Search for the cell housing the specified text and yield its (X, Y) center coordinate. 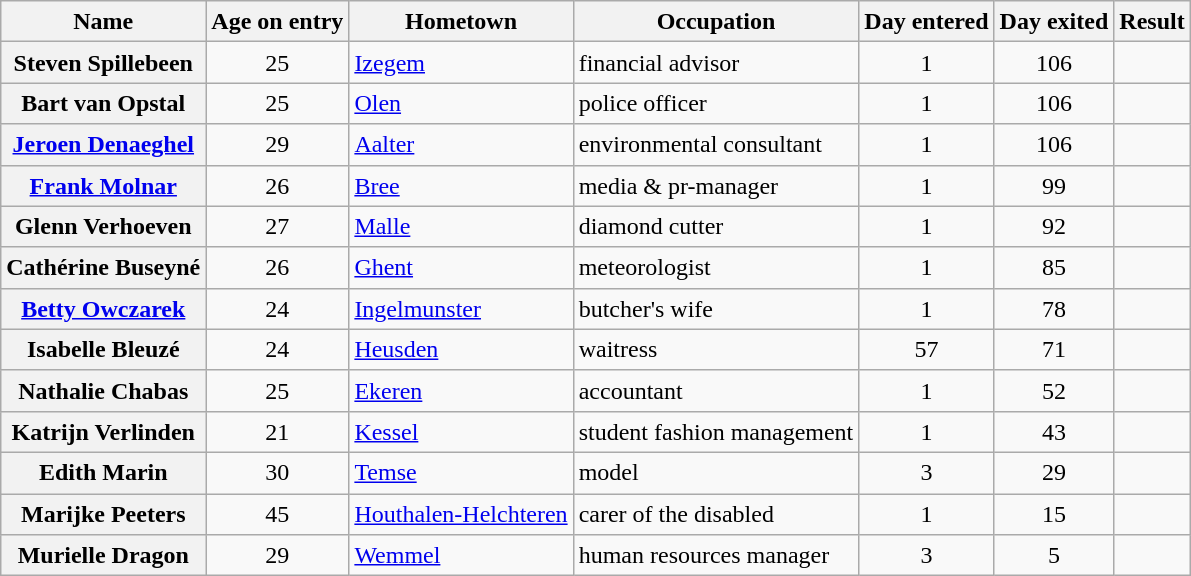
45 (278, 514)
99 (1054, 186)
waitress (716, 350)
Jeroen Denaeghel (104, 144)
Ghent (461, 268)
human resources manager (716, 556)
Houthalen-Helchteren (461, 514)
78 (1054, 308)
Nathalie Chabas (104, 390)
meteorologist (716, 268)
financial advisor (716, 62)
Ingelmunster (461, 308)
21 (278, 432)
57 (926, 350)
police officer (716, 104)
Ekeren (461, 390)
accountant (716, 390)
Day exited (1054, 22)
model (716, 472)
diamond cutter (716, 226)
butcher's wife (716, 308)
30 (278, 472)
43 (1054, 432)
Day entered (926, 22)
Age on entry (278, 22)
52 (1054, 390)
Olen (461, 104)
85 (1054, 268)
Bree (461, 186)
Hometown (461, 22)
student fashion management (716, 432)
Glenn Verhoeven (104, 226)
Heusden (461, 350)
5 (1054, 556)
Izegem (461, 62)
Murielle Dragon (104, 556)
Cathérine Buseyné (104, 268)
environmental consultant (716, 144)
Temse (461, 472)
Bart van Opstal (104, 104)
Aalter (461, 144)
Frank Molnar (104, 186)
Malle (461, 226)
Edith Marin (104, 472)
Kessel (461, 432)
Marijke Peeters (104, 514)
71 (1054, 350)
92 (1054, 226)
Wemmel (461, 556)
Steven Spillebeen (104, 62)
15 (1054, 514)
Name (104, 22)
Isabelle Bleuzé (104, 350)
27 (278, 226)
carer of the disabled (716, 514)
Occupation (716, 22)
Betty Owczarek (104, 308)
Katrijn Verlinden (104, 432)
Result (1152, 22)
media & pr-manager (716, 186)
